Identify which cell holds the provided text, then report its (X, Y) central coordinate. 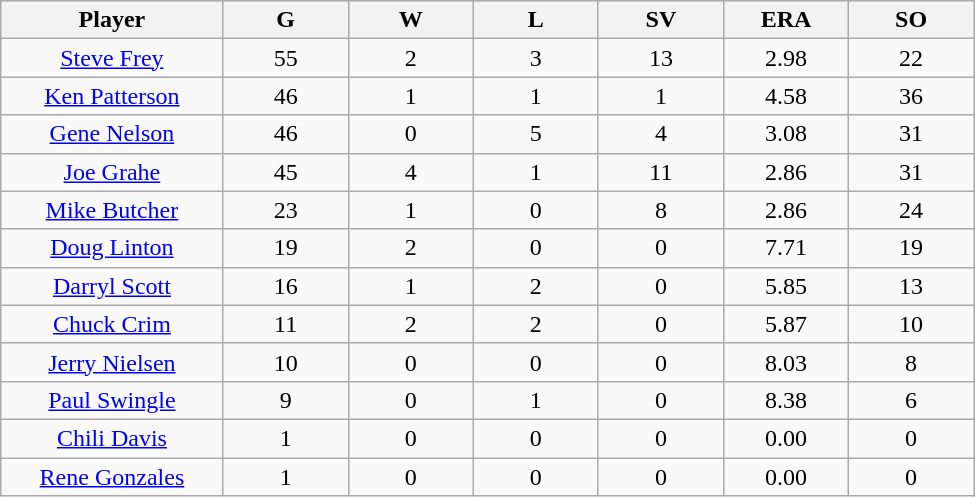
Gene Nelson (112, 134)
Chuck Crim (112, 324)
9 (286, 400)
Steve Frey (112, 58)
G (286, 20)
7.71 (786, 248)
Mike Butcher (112, 210)
Doug Linton (112, 248)
6 (912, 400)
W (410, 20)
22 (912, 58)
Jerry Nielsen (112, 362)
23 (286, 210)
45 (286, 172)
8.38 (786, 400)
ERA (786, 20)
16 (286, 286)
24 (912, 210)
Chili Davis (112, 438)
8.03 (786, 362)
36 (912, 96)
5 (536, 134)
55 (286, 58)
Ken Patterson (112, 96)
Paul Swingle (112, 400)
3 (536, 58)
Darryl Scott (112, 286)
L (536, 20)
4.58 (786, 96)
SV (660, 20)
SO (912, 20)
Player (112, 20)
Rene Gonzales (112, 477)
2.98 (786, 58)
Joe Grahe (112, 172)
5.87 (786, 324)
5.85 (786, 286)
3.08 (786, 134)
